Find where the given text appears and provide that cell's center as (X, Y) coordinate. 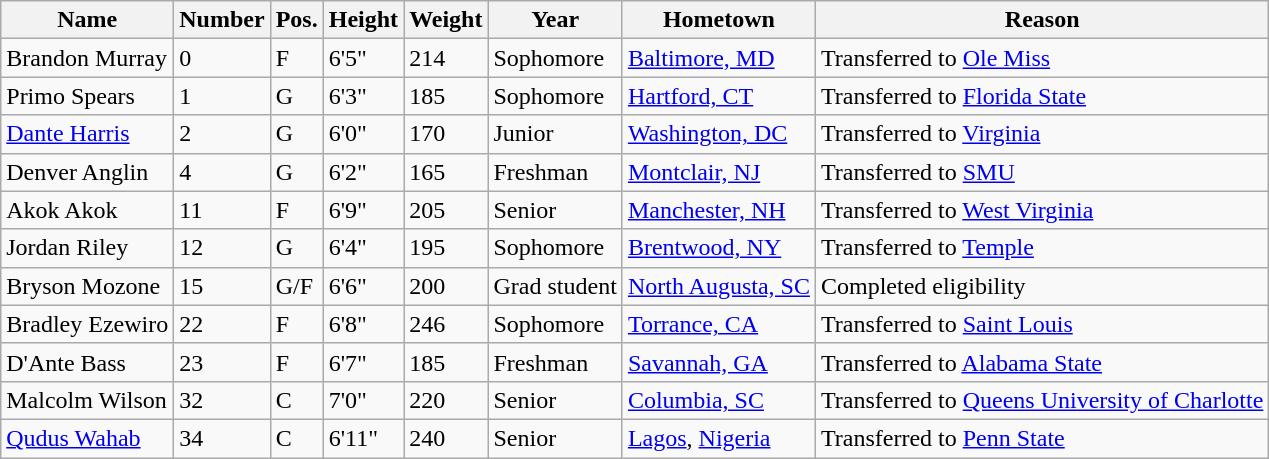
Hartford, CT (718, 96)
Transferred to Saint Louis (1042, 324)
D'Ante Bass (88, 362)
Qudus Wahab (88, 438)
23 (222, 362)
Baltimore, MD (718, 58)
Malcolm Wilson (88, 400)
Denver Anglin (88, 172)
6'8" (363, 324)
Torrance, CA (718, 324)
Reason (1042, 20)
Junior (555, 134)
Dante Harris (88, 134)
Grad student (555, 286)
Transferred to Virginia (1042, 134)
Transferred to Temple (1042, 248)
220 (446, 400)
Savannah, GA (718, 362)
214 (446, 58)
1 (222, 96)
6'2" (363, 172)
Transferred to Florida State (1042, 96)
Weight (446, 20)
6'11" (363, 438)
165 (446, 172)
240 (446, 438)
Number (222, 20)
Bradley Ezewiro (88, 324)
Transferred to Alabama State (1042, 362)
6'4" (363, 248)
205 (446, 210)
195 (446, 248)
Jordan Riley (88, 248)
0 (222, 58)
Bryson Mozone (88, 286)
2 (222, 134)
Brandon Murray (88, 58)
Height (363, 20)
Transferred to Queens University of Charlotte (1042, 400)
Hometown (718, 20)
Transferred to West Virginia (1042, 210)
Columbia, SC (718, 400)
11 (222, 210)
Brentwood, NY (718, 248)
6'3" (363, 96)
Transferred to Penn State (1042, 438)
Montclair, NJ (718, 172)
32 (222, 400)
6'6" (363, 286)
6'7" (363, 362)
7'0" (363, 400)
Year (555, 20)
34 (222, 438)
170 (446, 134)
North Augusta, SC (718, 286)
6'5" (363, 58)
4 (222, 172)
15 (222, 286)
Washington, DC (718, 134)
Manchester, NH (718, 210)
Primo Spears (88, 96)
246 (446, 324)
Pos. (296, 20)
Lagos, Nigeria (718, 438)
12 (222, 248)
Completed eligibility (1042, 286)
200 (446, 286)
6'9" (363, 210)
Transferred to SMU (1042, 172)
6'0" (363, 134)
Akok Akok (88, 210)
G/F (296, 286)
Transferred to Ole Miss (1042, 58)
22 (222, 324)
Name (88, 20)
